Extract the (X, Y) coordinate from the center of the cell holding the provided text.  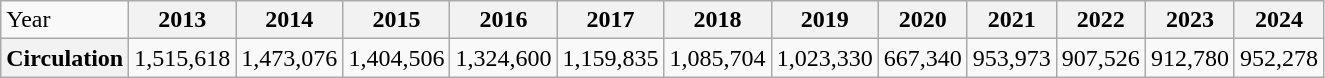
1,473,076 (290, 58)
2018 (718, 20)
953,973 (1012, 58)
Year (65, 20)
2023 (1190, 20)
2016 (504, 20)
952,278 (1278, 58)
2014 (290, 20)
Circulation (65, 58)
2021 (1012, 20)
912,780 (1190, 58)
1,515,618 (182, 58)
2013 (182, 20)
2022 (1100, 20)
2019 (824, 20)
1,324,600 (504, 58)
1,023,330 (824, 58)
1,404,506 (396, 58)
2017 (610, 20)
1,085,704 (718, 58)
907,526 (1100, 58)
2024 (1278, 20)
667,340 (922, 58)
2015 (396, 20)
2020 (922, 20)
1,159,835 (610, 58)
